Pinpoint the cell where the given text exists, returning its (x, y) midpoint coordinate. 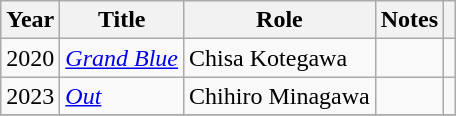
Chihiro Minagawa (280, 96)
Chisa Kotegawa (280, 58)
Year (30, 20)
Grand Blue (122, 58)
Out (122, 96)
2020 (30, 58)
2023 (30, 96)
Role (280, 20)
Notes (409, 20)
Title (122, 20)
